Find where the given text appears and provide that cell's center as [X, Y] coordinate. 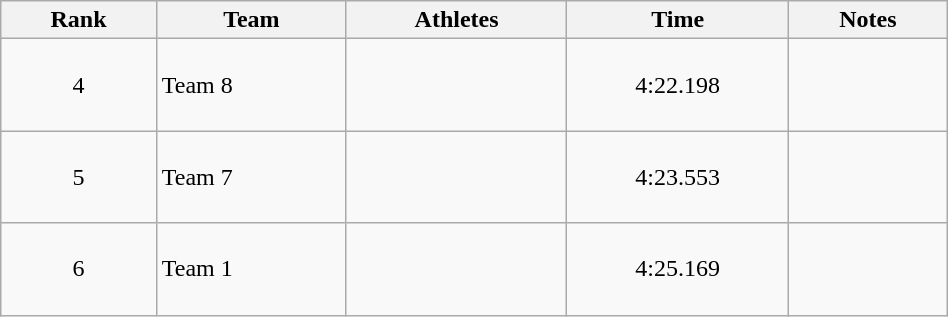
6 [79, 269]
Team 7 [251, 177]
Notes [868, 20]
4 [79, 85]
Athletes [456, 20]
4:22.198 [678, 85]
4:23.553 [678, 177]
5 [79, 177]
Team 8 [251, 85]
Time [678, 20]
Team [251, 20]
4:25.169 [678, 269]
Rank [79, 20]
Team 1 [251, 269]
